Provide the [x, y] coordinate of the cell's center where the given text is located.  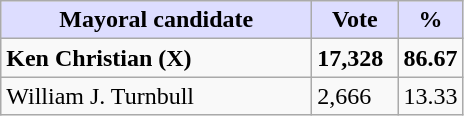
Mayoral candidate [156, 20]
13.33 [430, 96]
Ken Christian (X) [156, 58]
86.67 [430, 58]
17,328 [355, 58]
2,666 [355, 96]
William J. Turnbull [156, 96]
Vote [355, 20]
% [430, 20]
